Provide the [x, y] coordinate of the cell's center where the given text is located.  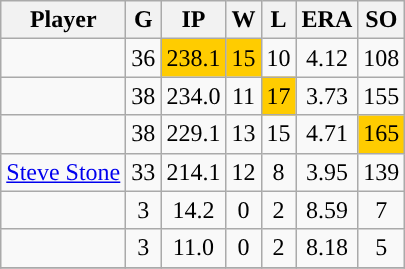
13 [244, 134]
4.71 [327, 134]
214.1 [194, 172]
3.73 [327, 96]
17 [278, 96]
8 [278, 172]
11 [244, 96]
155 [382, 96]
IP [194, 20]
4.12 [327, 58]
Player [64, 20]
229.1 [194, 134]
8.59 [327, 210]
108 [382, 58]
7 [382, 210]
ERA [327, 20]
Steve Stone [64, 172]
SO [382, 20]
12 [244, 172]
W [244, 20]
10 [278, 58]
139 [382, 172]
234.0 [194, 96]
8.18 [327, 248]
5 [382, 248]
14.2 [194, 210]
238.1 [194, 58]
L [278, 20]
33 [144, 172]
165 [382, 134]
3.95 [327, 172]
G [144, 20]
11.0 [194, 248]
36 [144, 58]
